Detect which cell encompasses the target text, then output its (x, y) center coordinate. 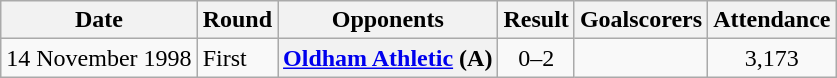
Attendance (772, 20)
Opponents (388, 20)
Result (536, 20)
First (237, 58)
3,173 (772, 58)
Date (99, 20)
0–2 (536, 58)
14 November 1998 (99, 58)
Round (237, 20)
Goalscorers (640, 20)
Oldham Athletic (A) (388, 58)
